Output the [x, y] coordinate of the center of the cell containing the given text.  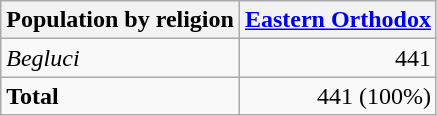
Begluci [120, 58]
Population by religion [120, 20]
Total [120, 96]
Eastern Orthodox [338, 20]
441 (100%) [338, 96]
441 [338, 58]
